Return (X, Y) of the center of cell containing provided text 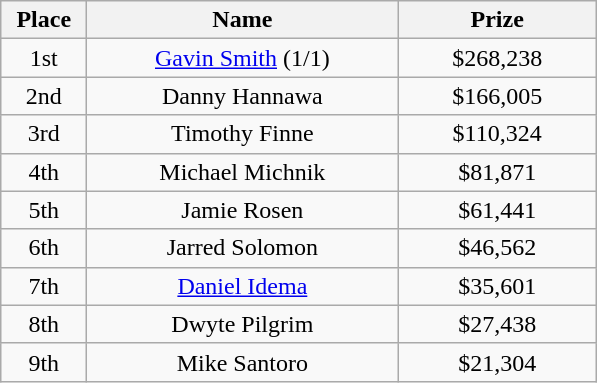
8th (44, 324)
Jamie Rosen (242, 210)
Dwyte Pilgrim (242, 324)
Gavin Smith (1/1) (242, 58)
$81,871 (498, 172)
Danny Hannawa (242, 96)
3rd (44, 134)
9th (44, 362)
$268,238 (498, 58)
Prize (498, 20)
$110,324 (498, 134)
Timothy Finne (242, 134)
4th (44, 172)
5th (44, 210)
Name (242, 20)
$61,441 (498, 210)
Mike Santoro (242, 362)
1st (44, 58)
2nd (44, 96)
$27,438 (498, 324)
Michael Michnik (242, 172)
Daniel Idema (242, 286)
$46,562 (498, 248)
Jarred Solomon (242, 248)
Place (44, 20)
6th (44, 248)
$35,601 (498, 286)
7th (44, 286)
$21,304 (498, 362)
$166,005 (498, 96)
